Provide the [x, y] coordinate of the cell's center where the given text is located.  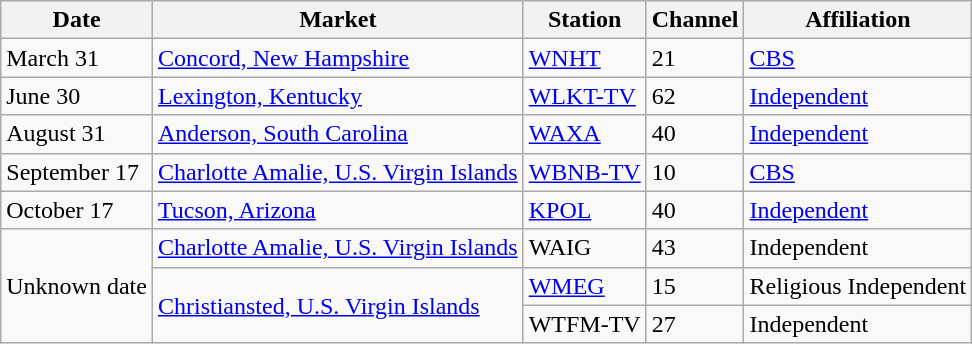
27 [695, 324]
August 31 [77, 134]
WAXA [584, 134]
WLKT-TV [584, 96]
Christiansted, U.S. Virgin Islands [338, 305]
WTFM-TV [584, 324]
March 31 [77, 58]
October 17 [77, 210]
WNHT [584, 58]
WAIG [584, 248]
WMEG [584, 286]
Market [338, 20]
Tucson, Arizona [338, 210]
Date [77, 20]
Channel [695, 20]
43 [695, 248]
WBNB-TV [584, 172]
62 [695, 96]
Anderson, South Carolina [338, 134]
Station [584, 20]
21 [695, 58]
10 [695, 172]
June 30 [77, 96]
15 [695, 286]
September 17 [77, 172]
Unknown date [77, 286]
Religious Independent [858, 286]
Affiliation [858, 20]
Concord, New Hampshire [338, 58]
KPOL [584, 210]
Lexington, Kentucky [338, 96]
